Return [x, y] of the center of cell containing provided text 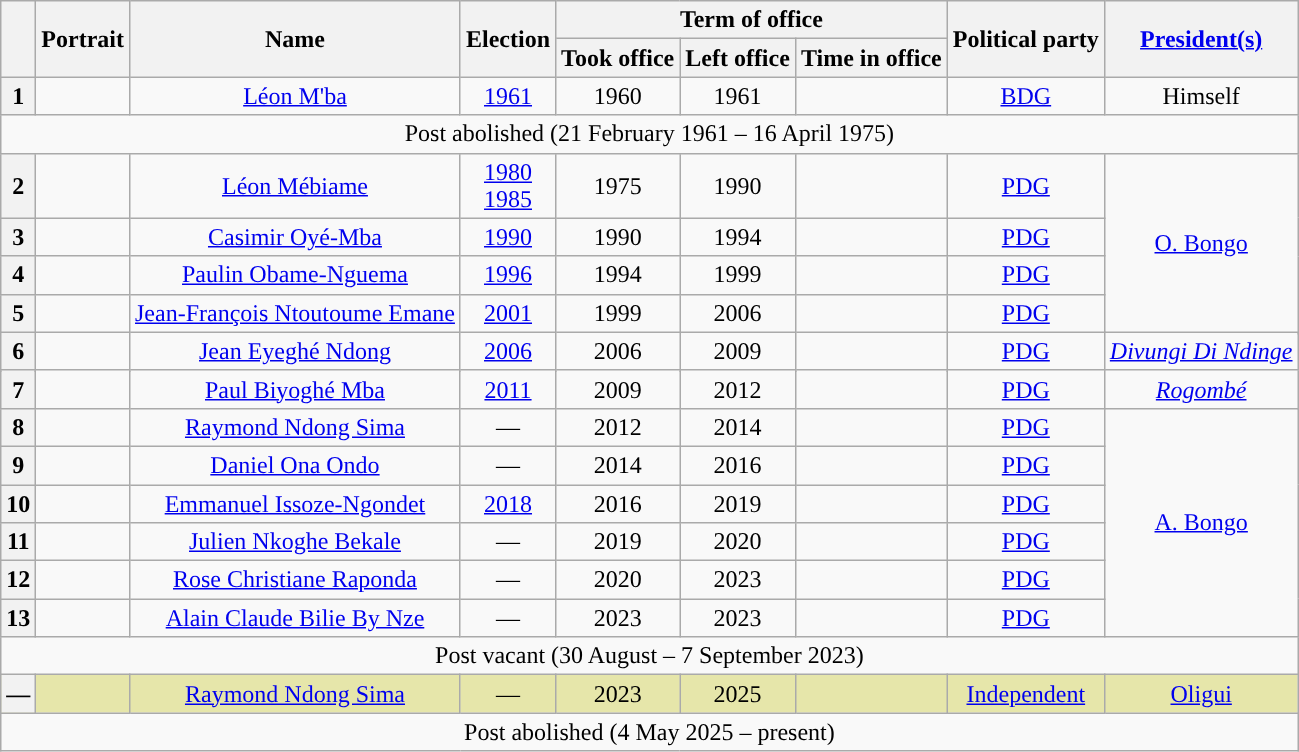
Name [294, 39]
3 [18, 237]
Post abolished (21 February 1961 – 16 April 1975) [650, 134]
A. Bongo [1201, 522]
BDG [1026, 96]
2011 [508, 389]
Himself [1201, 96]
2001 [508, 313]
Divungi Di Ndinge [1201, 351]
O. Bongo [1201, 242]
President(s) [1201, 39]
Independent [1026, 694]
Jean Eyeghé Ndong [294, 351]
Emmanuel Issoze-Ngondet [294, 503]
Julien Nkoghe Bekale [294, 542]
Post vacant (30 August – 7 September 2023) [650, 656]
Léon Mébiame [294, 186]
Election [508, 39]
Political party [1026, 39]
Post abolished (4 May 2025 – present) [650, 732]
Left office [738, 58]
Rose Christiane Raponda [294, 580]
Paul Biyoghé Mba [294, 389]
2018 [508, 503]
13 [18, 618]
Time in office [871, 58]
Casimir Oyé-Mba [294, 237]
7 [18, 389]
19801985 [508, 186]
Oligui [1201, 694]
1975 [618, 186]
6 [18, 351]
1 [18, 96]
2025 [738, 694]
Rogombé [1201, 389]
Alain Claude Bilie By Nze [294, 618]
9 [18, 465]
10 [18, 503]
2 [18, 186]
4 [18, 275]
Léon M'ba [294, 96]
Took office [618, 58]
Jean-François Ntoutoume Emane [294, 313]
1960 [618, 96]
5 [18, 313]
Daniel Ona Ondo [294, 465]
Portrait [83, 39]
11 [18, 542]
Term of office [752, 20]
Paulin Obame-Nguema [294, 275]
1996 [508, 275]
12 [18, 580]
8 [18, 427]
